Locate the cell with the specified text and output its (X, Y) center coordinate. 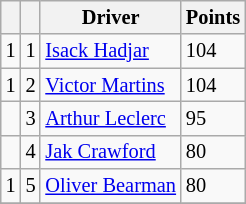
5 (31, 186)
2 (31, 85)
Oliver Bearman (110, 186)
3 (31, 118)
Victor Martins (110, 85)
95 (213, 118)
Driver (110, 17)
4 (31, 152)
Arthur Leclerc (110, 118)
Jak Crawford (110, 152)
Isack Hadjar (110, 51)
Points (213, 17)
